Determine the (X, Y) coordinate at the center of the cell enclosing the given text.  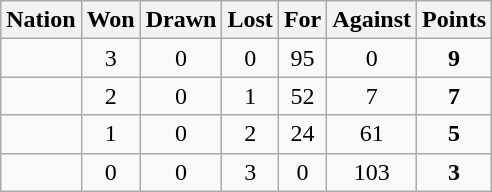
Points (454, 20)
Nation (41, 20)
For (302, 20)
Won (110, 20)
Lost (250, 20)
95 (302, 58)
9 (454, 58)
61 (372, 134)
52 (302, 96)
103 (372, 172)
Against (372, 20)
5 (454, 134)
Drawn (181, 20)
24 (302, 134)
